Provide the [x, y] coordinate of the cell's center where the given text is located.  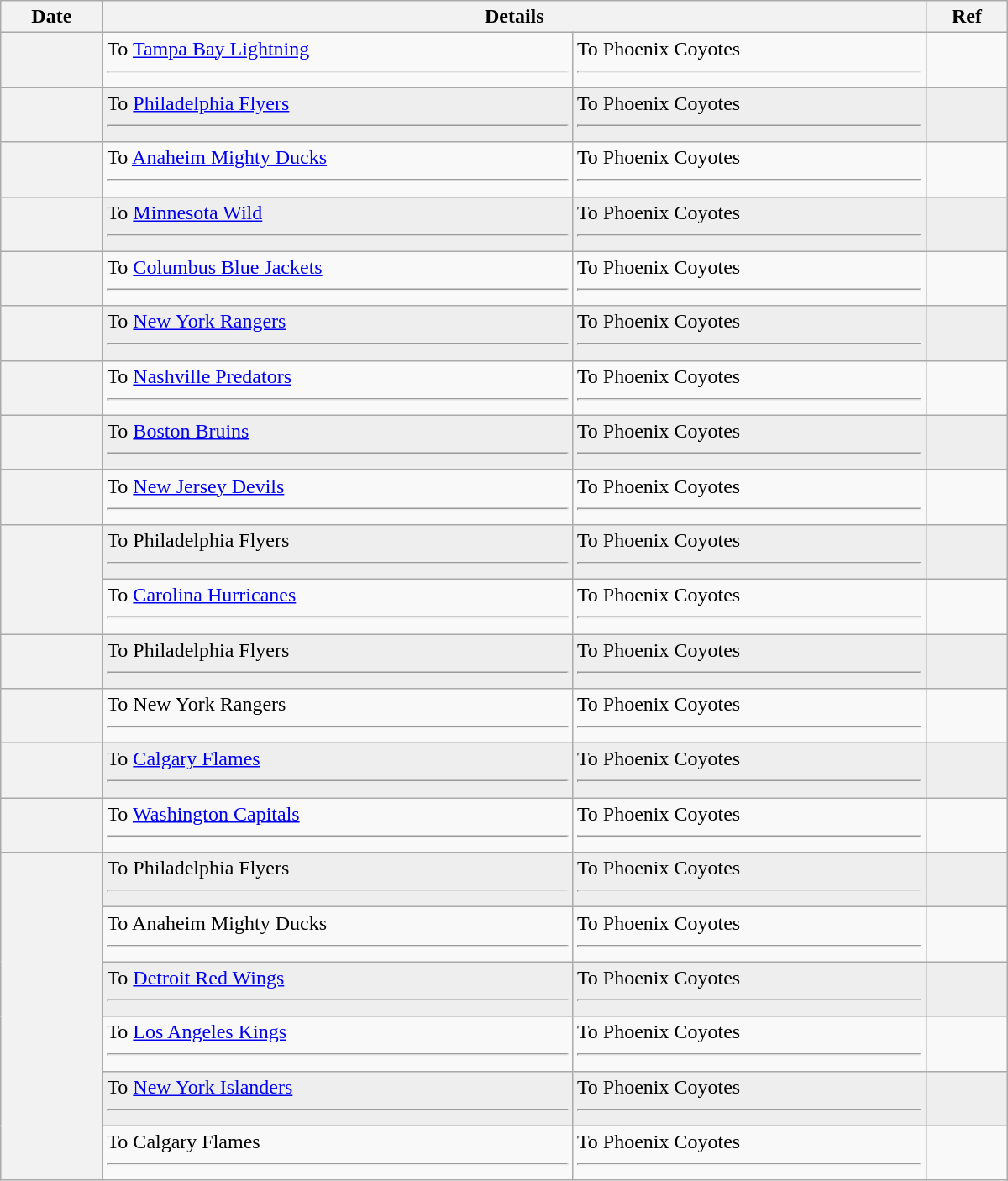
To Boston Bruins [338, 442]
Date [52, 17]
To Nashville Predators [338, 388]
To Minnesota Wild [338, 223]
To Detroit Red Wings [338, 989]
To Tampa Bay Lightning [338, 60]
To Los Angeles Kings [338, 1043]
Details [514, 17]
To New Jersey Devils [338, 497]
Ref [968, 17]
To New York Islanders [338, 1099]
To Columbus Blue Jackets [338, 279]
To Washington Capitals [338, 825]
To Carolina Hurricanes [338, 606]
